Identify which cell holds the provided text, then report its (X, Y) central coordinate. 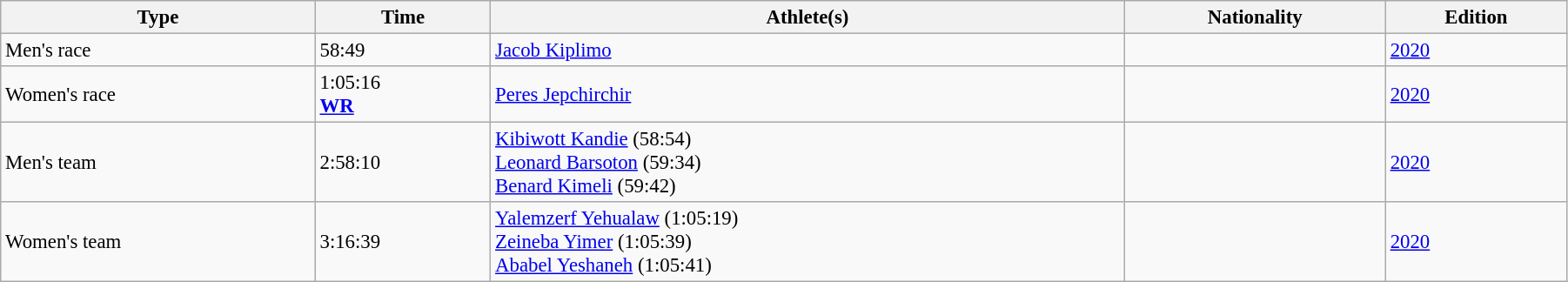
Time (403, 17)
2:58:10 (403, 163)
1:05:16WR (403, 94)
Women's team (158, 242)
Edition (1476, 17)
Nationality (1255, 17)
3:16:39 (403, 242)
Women's race (158, 94)
Men's race (158, 50)
Peres Jepchirchir (807, 94)
Yalemzerf Yehualaw (1:05:19)Zeineba Yimer (1:05:39)Ababel Yeshaneh (1:05:41) (807, 242)
Kibiwott Kandie (58:54)Leonard Barsoton (59:34)Benard Kimeli (59:42) (807, 163)
Athlete(s) (807, 17)
58:49 (403, 50)
Jacob Kiplimo (807, 50)
Men's team (158, 163)
Type (158, 17)
